Scan for the cell matching the given text and deliver its [x, y] coordinate at center. 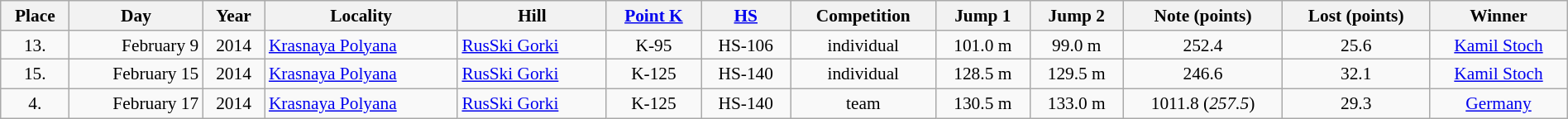
129.5 m [1077, 74]
32.1 [1356, 74]
246.6 [1202, 74]
Lost (points) [1356, 16]
Jump 1 [982, 16]
4. [35, 104]
25.6 [1356, 45]
Point K [653, 16]
Note (points) [1202, 16]
130.5 m [982, 104]
Competition [863, 16]
133.0 m [1077, 104]
HS-106 [746, 45]
team [863, 104]
128.5 m [982, 74]
HS [746, 16]
Winner [1499, 16]
252.4 [1202, 45]
13. [35, 45]
Germany [1499, 104]
99.0 m [1077, 45]
Day [136, 16]
15. [35, 74]
Place [35, 16]
101.0 m [982, 45]
Jump 2 [1077, 16]
1011.8 (257.5) [1202, 104]
K-95 [653, 45]
Locality [361, 16]
Hill [532, 16]
February 17 [136, 104]
Year [233, 16]
February 9 [136, 45]
February 15 [136, 74]
29.3 [1356, 104]
